Find where the given text appears and provide that cell's center as [X, Y] coordinate. 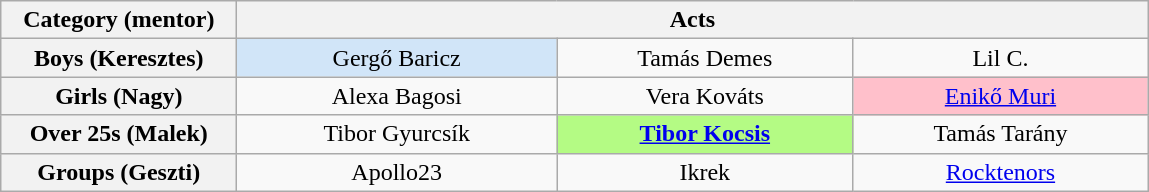
Groups (Geszti) [119, 172]
Acts [692, 20]
Rocktenors [1000, 172]
Tibor Gyurcsík [397, 134]
Ikrek [705, 172]
Gergő Baricz [397, 58]
Girls (Nagy) [119, 96]
Boys (Keresztes) [119, 58]
Alexa Bagosi [397, 96]
Enikő Muri [1000, 96]
Tamás Tarány [1000, 134]
Tibor Kocsis [705, 134]
Over 25s (Malek) [119, 134]
Apollo23 [397, 172]
Category (mentor) [119, 20]
Tamás Demes [705, 58]
Vera Kováts [705, 96]
Lil C. [1000, 58]
